Search for the cell housing the specified text and yield its (X, Y) center coordinate. 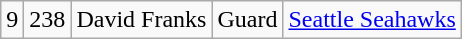
Seattle Seahawks (372, 20)
238 (48, 20)
David Franks (142, 20)
Guard (248, 20)
9 (12, 20)
